For the text-containing cell, return its midpoint in [x, y] coordinate format. 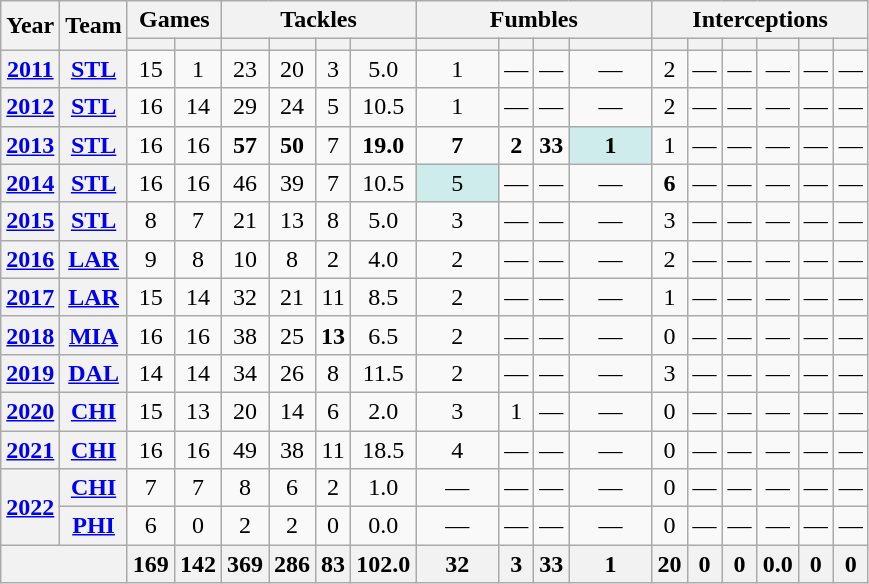
39 [292, 183]
PHI [94, 526]
2021 [30, 449]
2018 [30, 335]
2012 [30, 107]
2013 [30, 145]
25 [292, 335]
2020 [30, 411]
142 [198, 564]
26 [292, 373]
369 [244, 564]
Games [174, 20]
Interceptions [760, 20]
50 [292, 145]
2011 [30, 69]
9 [150, 259]
6.5 [384, 335]
10 [244, 259]
4.0 [384, 259]
Year [30, 26]
2017 [30, 297]
57 [244, 145]
24 [292, 107]
2.0 [384, 411]
8.5 [384, 297]
1.0 [384, 488]
Tackles [318, 20]
MIA [94, 335]
286 [292, 564]
34 [244, 373]
2015 [30, 221]
23 [244, 69]
19.0 [384, 145]
29 [244, 107]
169 [150, 564]
83 [334, 564]
11.5 [384, 373]
2014 [30, 183]
2016 [30, 259]
2022 [30, 507]
49 [244, 449]
102.0 [384, 564]
46 [244, 183]
DAL [94, 373]
18.5 [384, 449]
Team [94, 26]
Fumbles [534, 20]
4 [458, 449]
2019 [30, 373]
